Find where the given text appears and provide that cell's center as (x, y) coordinate. 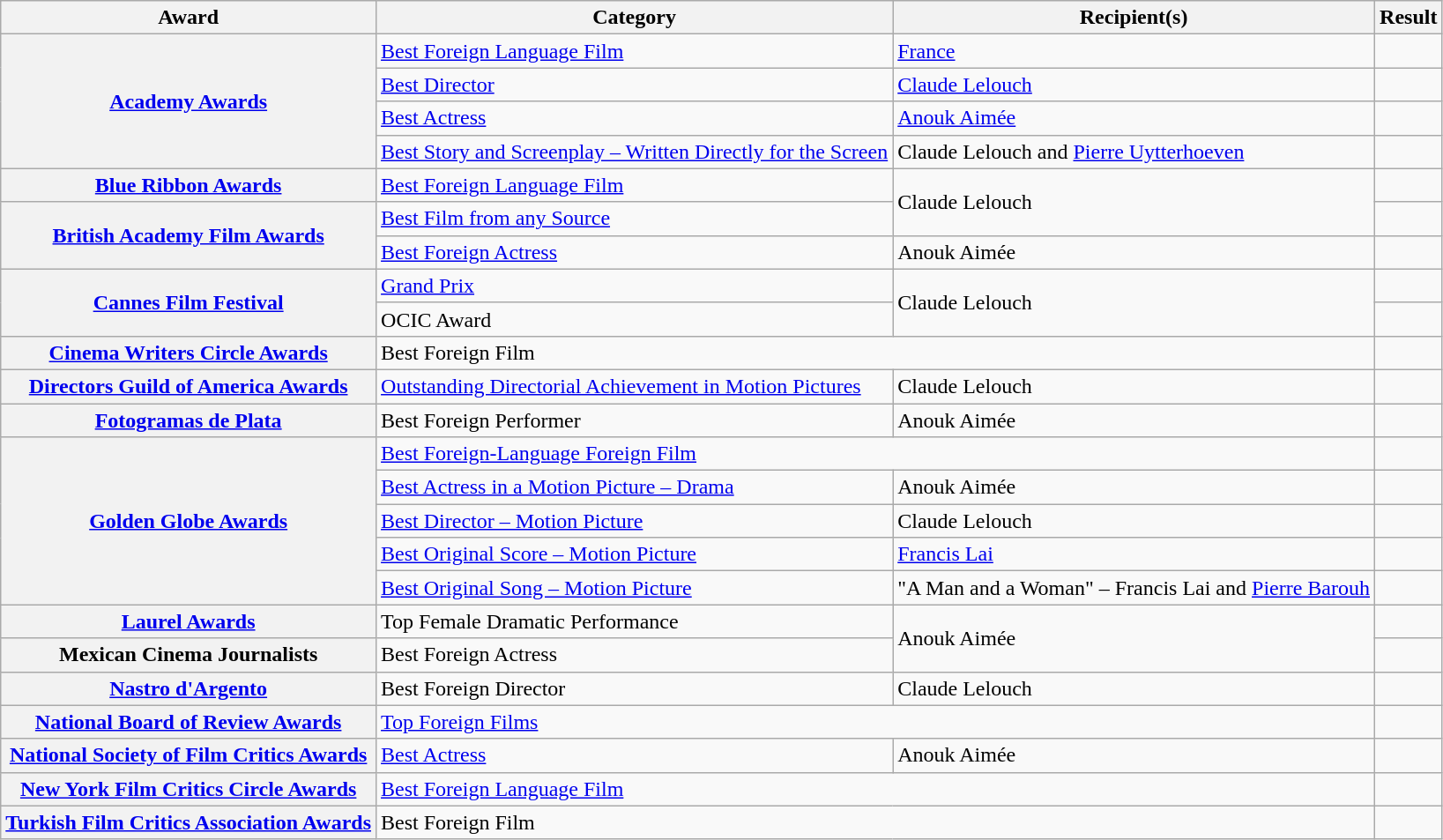
Best Foreign Performer (635, 420)
Mexican Cinema Journalists (189, 655)
Category (635, 18)
Best Original Song – Motion Picture (635, 588)
Best Original Score – Motion Picture (635, 554)
New York Film Critics Circle Awards (189, 789)
"A Man and a Woman" – Francis Lai and Pierre Barouh (1134, 588)
Award (189, 18)
Best Director (635, 85)
Academy Awards (189, 101)
Top Foreign Films (876, 722)
Best Story and Screenplay – Written Directly for the Screen (635, 152)
Best Actress in a Motion Picture – Drama (635, 487)
Turkish Film Critics Association Awards (189, 822)
Top Female Dramatic Performance (635, 621)
Francis Lai (1134, 554)
Blue Ribbon Awards (189, 185)
Golden Globe Awards (189, 521)
Directors Guild of America Awards (189, 386)
Best Film from any Source (635, 219)
Result (1409, 18)
Fotogramas de Plata (189, 420)
Nastro d'Argento (189, 688)
Grand Prix (635, 286)
Best Foreign Director (635, 688)
OCIC Award (635, 319)
France (1134, 51)
National Society of Film Critics Awards (189, 755)
Cannes Film Festival (189, 302)
Recipient(s) (1134, 18)
British Academy Film Awards (189, 235)
Best Foreign-Language Foreign Film (876, 454)
Claude Lelouch and Pierre Uytterhoeven (1134, 152)
Laurel Awards (189, 621)
Outstanding Directorial Achievement in Motion Pictures (635, 386)
Cinema Writers Circle Awards (189, 353)
National Board of Review Awards (189, 722)
Best Director – Motion Picture (635, 521)
